Scan for the cell matching the given text and deliver its [X, Y] coordinate at center. 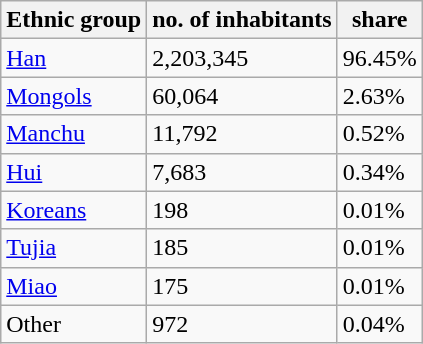
Ethnic group [74, 20]
2.63% [380, 96]
2,203,345 [242, 58]
no. of inhabitants [242, 20]
Koreans [74, 210]
share [380, 20]
185 [242, 248]
Hui [74, 172]
96.45% [380, 58]
Tujia [74, 248]
60,064 [242, 96]
175 [242, 286]
Other [74, 324]
0.34% [380, 172]
11,792 [242, 134]
Han [74, 58]
0.04% [380, 324]
0.52% [380, 134]
Miao [74, 286]
Manchu [74, 134]
972 [242, 324]
7,683 [242, 172]
Mongols [74, 96]
198 [242, 210]
